Locate the cell with the specified text and output its (X, Y) center coordinate. 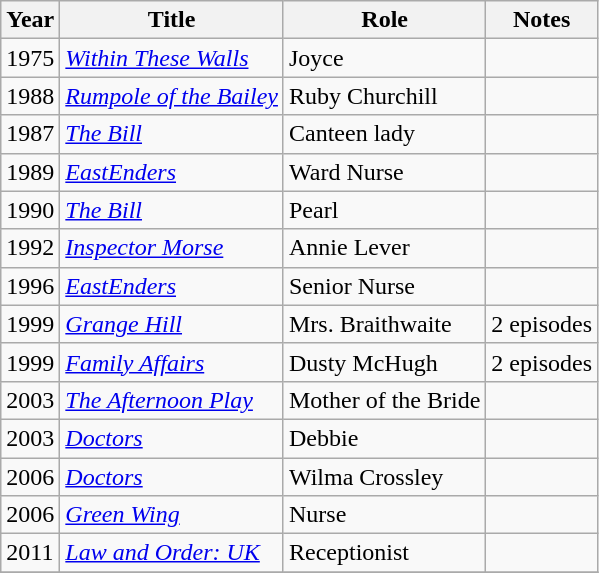
Family Affairs (172, 362)
Inspector Morse (172, 248)
Green Wing (172, 515)
1992 (30, 248)
The Afternoon Play (172, 400)
Rumpole of the Bailey (172, 96)
Ward Nurse (384, 172)
Joyce (384, 58)
2011 (30, 553)
Role (384, 20)
Mrs. Braithwaite (384, 324)
1987 (30, 134)
Law and Order: UK (172, 553)
Senior Nurse (384, 286)
Receptionist (384, 553)
Within These Walls (172, 58)
Nurse (384, 515)
1996 (30, 286)
Canteen lady (384, 134)
Annie Lever (384, 248)
Mother of the Bride (384, 400)
1989 (30, 172)
Title (172, 20)
Dusty McHugh (384, 362)
Year (30, 20)
1988 (30, 96)
Notes (542, 20)
Debbie (384, 438)
Wilma Crossley (384, 477)
Pearl (384, 210)
Ruby Churchill (384, 96)
1975 (30, 58)
Grange Hill (172, 324)
1990 (30, 210)
